Determine the [X, Y] coordinate at the center of the cell enclosing the given text.  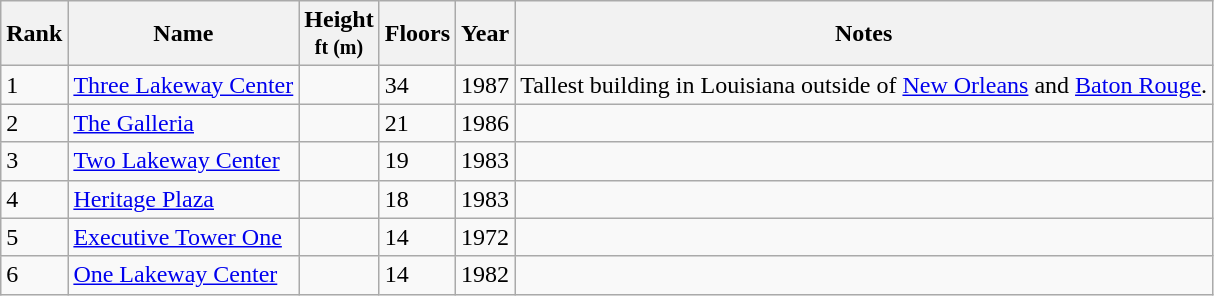
19 [417, 161]
Rank [34, 34]
Floors [417, 34]
Heritage Plaza [184, 199]
Notes [864, 34]
Name [184, 34]
1 [34, 85]
1972 [486, 237]
34 [417, 85]
1982 [486, 275]
18 [417, 199]
5 [34, 237]
Tallest building in Louisiana outside of New Orleans and Baton Rouge. [864, 85]
The Galleria [184, 123]
6 [34, 275]
1986 [486, 123]
One Lakeway Center [184, 275]
Executive Tower One [184, 237]
3 [34, 161]
Two Lakeway Center [184, 161]
Year [486, 34]
4 [34, 199]
21 [417, 123]
Heightft (m) [339, 34]
1987 [486, 85]
Three Lakeway Center [184, 85]
2 [34, 123]
